Locate the cell with the specified text and output its [X, Y] center coordinate. 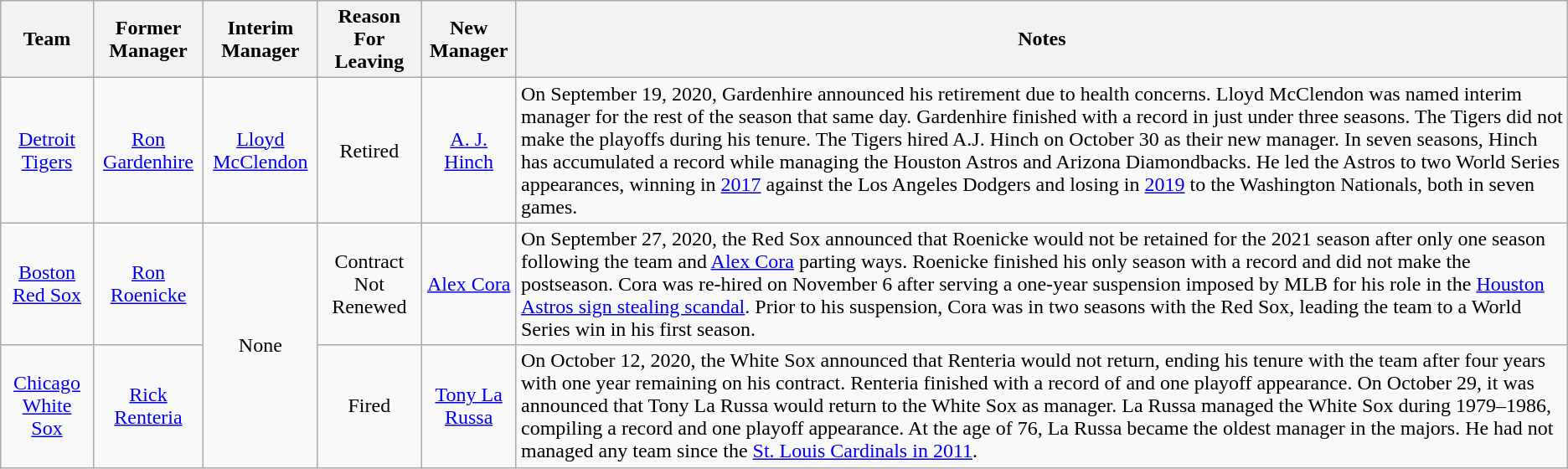
Tony La Russa [469, 406]
Chicago White Sox [47, 406]
Ron Gardenhire [148, 151]
Former Manager [148, 39]
Ron Roenicke [148, 284]
Detroit Tigers [47, 151]
Lloyd McClendon [260, 151]
Retired [369, 151]
Boston Red Sox [47, 284]
Notes [1042, 39]
A. J. Hinch [469, 151]
Alex Cora [469, 284]
Interim Manager [260, 39]
None [260, 345]
Contract Not Renewed [369, 284]
Reason For Leaving [369, 39]
Rick Renteria [148, 406]
Fired [369, 406]
New Manager [469, 39]
Team [47, 39]
